Capture the cell that displays the provided text and extract its [X, Y] central coordinate. 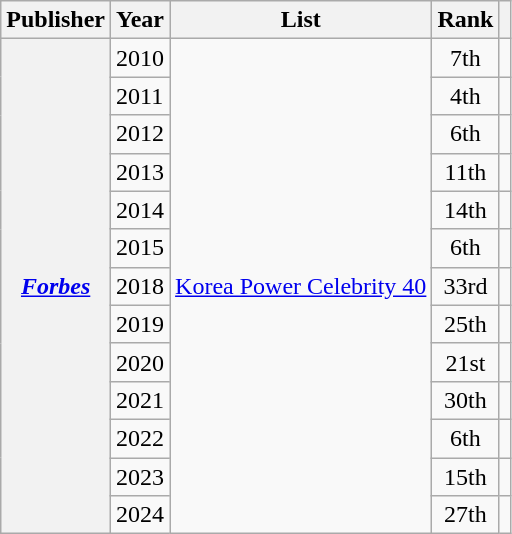
Year [140, 20]
List [301, 20]
15th [466, 477]
Rank [466, 20]
2020 [140, 362]
30th [466, 400]
7th [466, 58]
2014 [140, 210]
2021 [140, 400]
Korea Power Celebrity 40 [301, 286]
33rd [466, 286]
2024 [140, 515]
2019 [140, 324]
Forbes [56, 286]
4th [466, 96]
2013 [140, 172]
11th [466, 172]
21st [466, 362]
2011 [140, 96]
2023 [140, 477]
2015 [140, 248]
2018 [140, 286]
25th [466, 324]
Publisher [56, 20]
2022 [140, 438]
2012 [140, 134]
14th [466, 210]
2010 [140, 58]
27th [466, 515]
